Provide the (X, Y) coordinate of the cell's center where the given text is located.  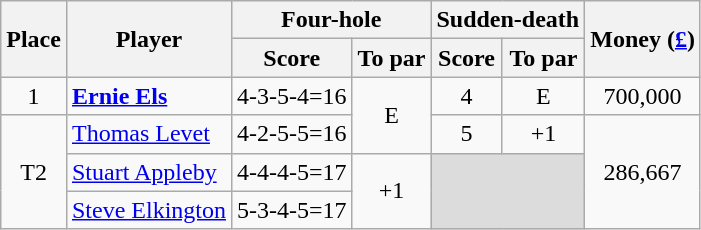
Four-hole (330, 20)
Stuart Appleby (148, 172)
Steve Elkington (148, 210)
T2 (34, 172)
4-3-5-4=16 (292, 96)
4-4-4-5=17 (292, 172)
4 (466, 96)
5 (466, 134)
700,000 (643, 96)
Player (148, 39)
Sudden-death (508, 20)
Thomas Levet (148, 134)
Place (34, 39)
4-2-5-5=16 (292, 134)
286,667 (643, 172)
5-3-4-5=17 (292, 210)
Ernie Els (148, 96)
1 (34, 96)
Money (£) (643, 39)
